Scan for the cell matching the given text and deliver its [X, Y] coordinate at center. 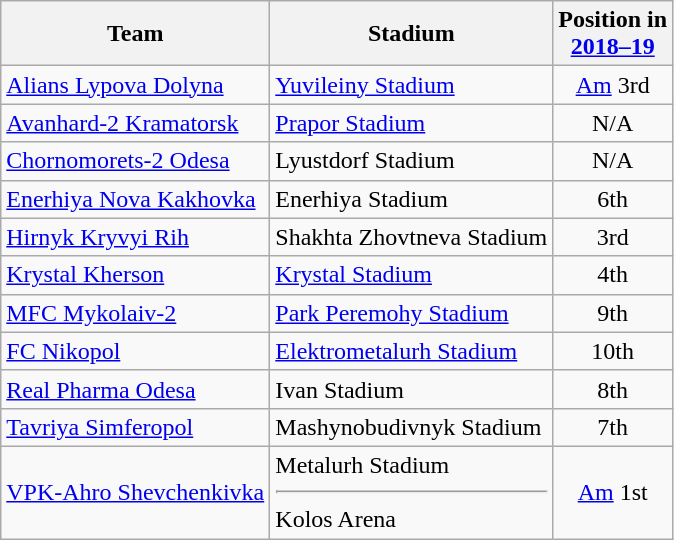
Park Peremohy Stadium [412, 313]
Stadium [412, 34]
Hirnyk Kryvyi Rih [136, 237]
Mashynobudivnyk Stadium [412, 427]
Metalurh StadiumKolos Arena [412, 492]
Ivan Stadium [412, 389]
8th [613, 389]
Real Pharma Odesa [136, 389]
Alians Lypova Dolyna [136, 85]
Lyustdorf Stadium [412, 161]
Prapor Stadium [412, 123]
FC Nikopol [136, 351]
Enerhiya Nova Kakhovka [136, 199]
4th [613, 275]
Tavriya Simferopol [136, 427]
6th [613, 199]
Chornomorets-2 Odesa [136, 161]
Team [136, 34]
MFC Mykolaiv-2 [136, 313]
Am 1st [613, 492]
Yuvileiny Stadium [412, 85]
VPK-Ahro Shevchenkivka [136, 492]
Am 3rd [613, 85]
3rd [613, 237]
Krystal Stadium [412, 275]
Shakhta Zhovtneva Stadium [412, 237]
7th [613, 427]
Position in2018–19 [613, 34]
Elektrometalurh Stadium [412, 351]
9th [613, 313]
Krystal Kherson [136, 275]
10th [613, 351]
Enerhiya Stadium [412, 199]
Avanhard-2 Kramatorsk [136, 123]
